Locate the cell with the specified text and output its [x, y] center coordinate. 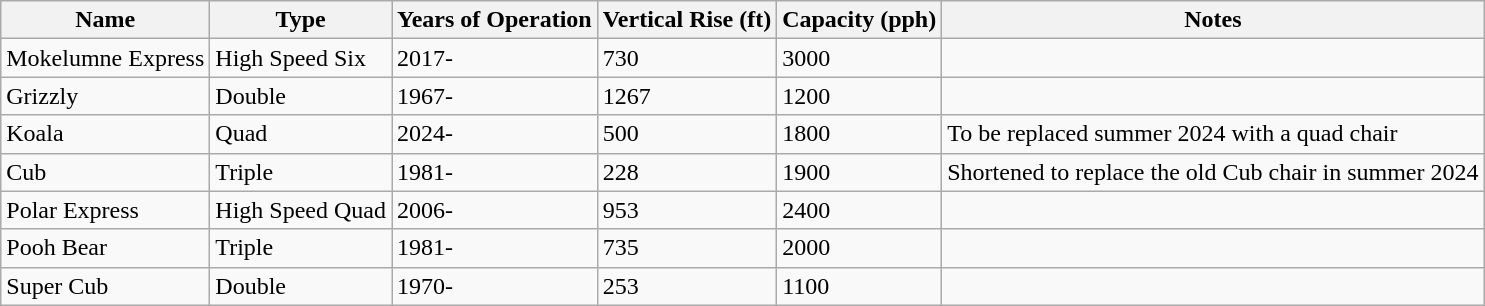
1200 [860, 96]
1100 [860, 286]
1967- [495, 96]
2006- [495, 210]
Pooh Bear [106, 248]
1900 [860, 172]
228 [686, 172]
730 [686, 58]
Years of Operation [495, 20]
735 [686, 248]
Shortened to replace the old Cub chair in summer 2024 [1213, 172]
Koala [106, 134]
Name [106, 20]
1800 [860, 134]
To be replaced summer 2024 with a quad chair [1213, 134]
1970- [495, 286]
Super Cub [106, 286]
Mokelumne Express [106, 58]
Polar Express [106, 210]
2400 [860, 210]
Grizzly [106, 96]
High Speed Quad [301, 210]
3000 [860, 58]
953 [686, 210]
500 [686, 134]
Cub [106, 172]
2017- [495, 58]
Notes [1213, 20]
2024- [495, 134]
2000 [860, 248]
Type [301, 20]
Capacity (pph) [860, 20]
Vertical Rise (ft) [686, 20]
253 [686, 286]
Quad [301, 134]
1267 [686, 96]
High Speed Six [301, 58]
